Return the (X, Y) coordinate for the center point of the cell that contains the specified text.  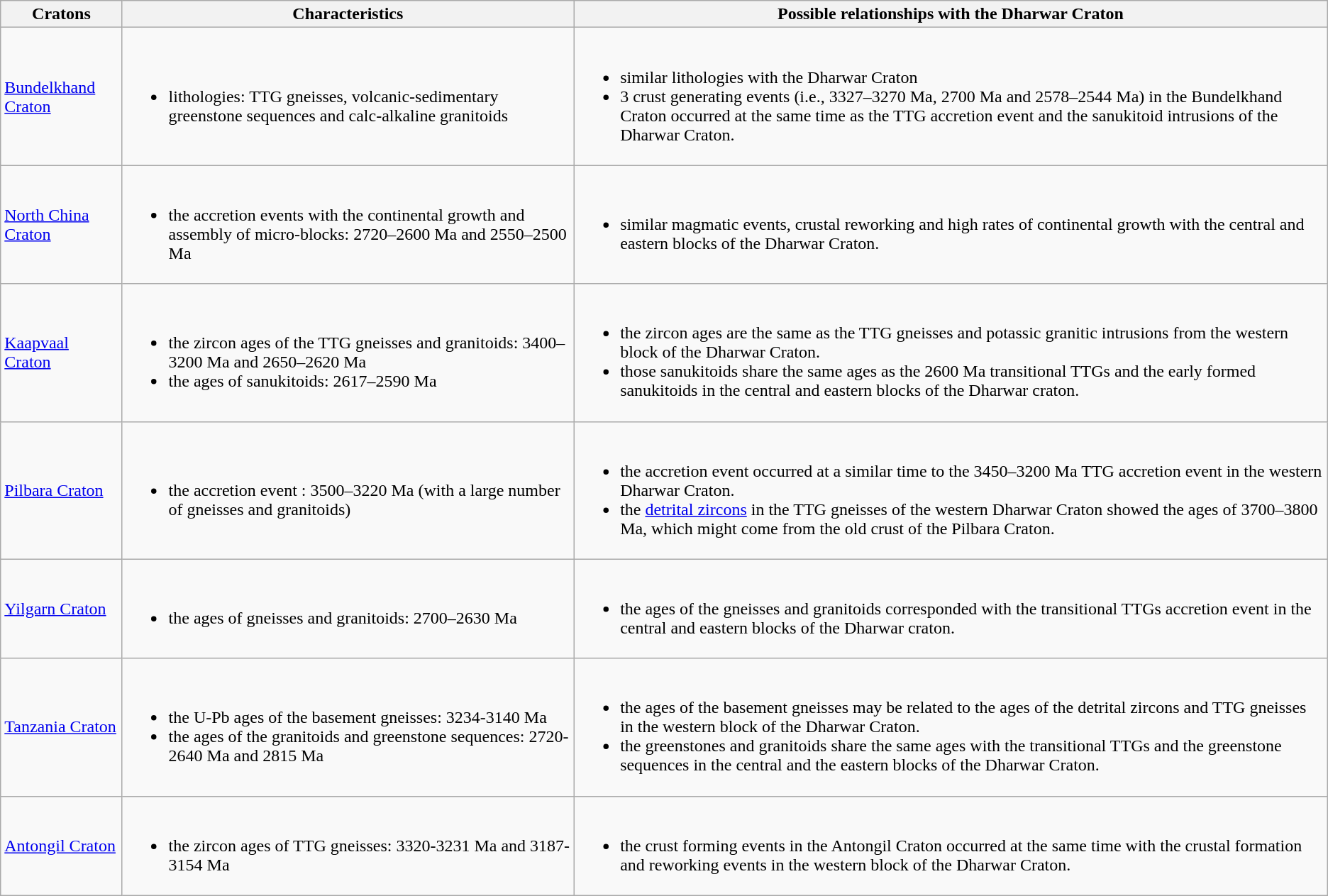
the zircon ages of the TTG gneisses and granitoids: 3400–3200 Ma and 2650–2620 Mathe ages of sanukitoids: 2617–2590 Ma (348, 353)
Antongil Craton (61, 846)
the accretion events with the continental growth and assembly of micro-blocks: 2720–2600 Ma and 2550–2500 Ma (348, 224)
Yilgarn Craton (61, 609)
Kaapvaal Craton (61, 353)
Tanzania Craton (61, 727)
Pilbara Craton (61, 490)
the zircon ages of TTG gneisses: 3320-3231 Ma and 3187-3154 Ma (348, 846)
North China Craton (61, 224)
lithologies: TTG gneisses, volcanic-sedimentary greenstone sequences and calc-alkaline granitoids (348, 96)
Cratons (61, 14)
Bundelkhand Craton (61, 96)
the accretion event : 3500–3220 Ma (with a large number of gneisses and granitoids) (348, 490)
the ages of gneisses and granitoids: 2700–2630 Ma (348, 609)
similar magmatic events, crustal reworking and high rates of continental growth with the central and eastern blocks of the Dharwar Craton. (951, 224)
the U-Pb ages of the basement gneisses: 3234-3140 Mathe ages of the granitoids and greenstone sequences: 2720-2640 Ma and 2815 Ma (348, 727)
Characteristics (348, 14)
Possible relationships with the Dharwar Craton (951, 14)
